Output the [x, y] coordinate of the center of the cell containing the given text.  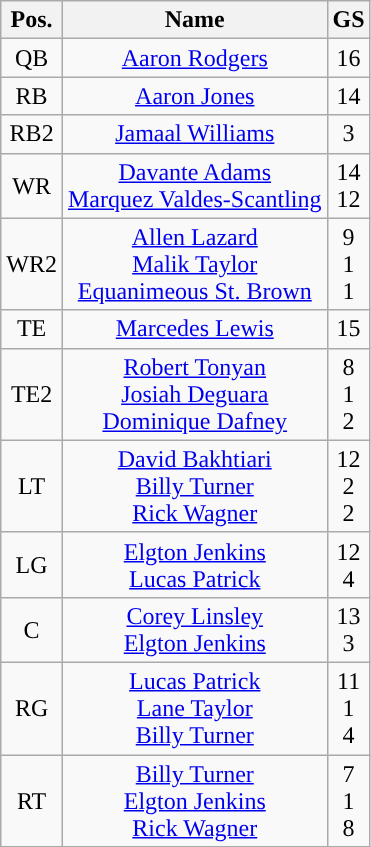
RB [32, 96]
WR2 [32, 264]
911 [348, 264]
Aaron Rodgers [194, 58]
133 [348, 630]
LT [32, 486]
Pos. [32, 20]
TE [32, 329]
Elgton JenkinsLucas Patrick [194, 564]
WR [32, 186]
812 [348, 394]
14 [348, 96]
Davante AdamsMarquez Valdes-Scantling [194, 186]
TE2 [32, 394]
Lucas PatrickLane TaylorBilly Turner [194, 708]
Robert TonyanJosiah DeguaraDominique Dafney [194, 394]
David BakhtiariBilly TurnerRick Wagner [194, 486]
LG [32, 564]
1412 [348, 186]
RT [32, 800]
RB2 [32, 134]
1222 [348, 486]
Name [194, 20]
RG [32, 708]
15 [348, 329]
124 [348, 564]
GS [348, 20]
Jamaal Williams [194, 134]
16 [348, 58]
Allen LazardMalik TaylorEquanimeous St. Brown [194, 264]
Marcedes Lewis [194, 329]
Corey LinsleyElgton Jenkins [194, 630]
3 [348, 134]
1114 [348, 708]
Billy TurnerElgton JenkinsRick Wagner [194, 800]
QB [32, 58]
Aaron Jones [194, 96]
718 [348, 800]
C [32, 630]
